Scan for the cell matching the given text and deliver its (X, Y) coordinate at center. 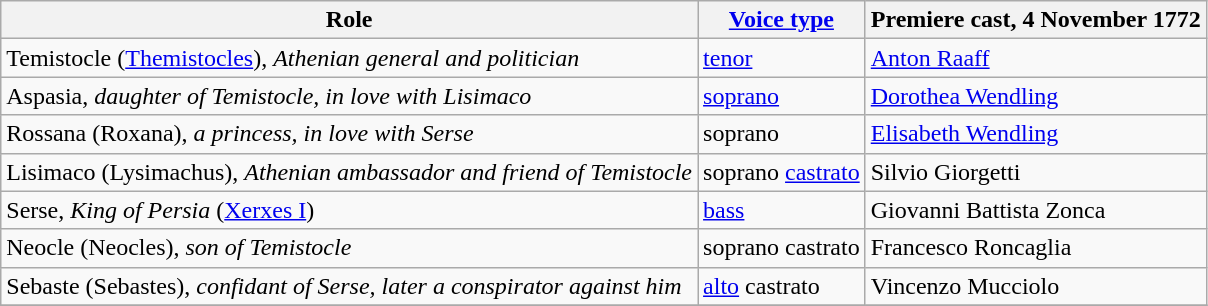
Giovanni Battista Zonca (1036, 210)
bass (782, 210)
Lisimaco (Lysimachus), Athenian ambassador and friend of Temistocle (350, 172)
alto castrato (782, 286)
tenor (782, 58)
Neocle (Neocles), son of Temistocle (350, 248)
Anton Raaff (1036, 58)
Role (350, 20)
Sebaste (Sebastes), confidant of Serse, later a conspirator against him (350, 286)
Premiere cast, 4 November 1772 (1036, 20)
Vincenzo Mucciolo (1036, 286)
Temistocle (Themistocles), Athenian general and politician (350, 58)
Silvio Giorgetti (1036, 172)
Aspasia, daughter of Temistocle, in love with Lisimaco (350, 96)
Rossana (Roxana), a princess, in love with Serse (350, 134)
Voice type (782, 20)
Dorothea Wendling (1036, 96)
Francesco Roncaglia (1036, 248)
Serse, King of Persia (Xerxes I) (350, 210)
Elisabeth Wendling (1036, 134)
